Provide the [x, y] coordinate of the cell's center where the given text is located.  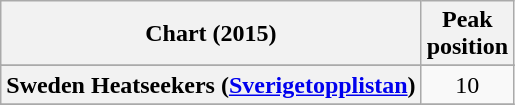
10 [467, 85]
Sweden Heatseekers (Sverigetopplistan) [211, 85]
Chart (2015) [211, 34]
Peakposition [467, 34]
